From the cell containing the given text, extract its center point as [X, Y] coordinate. 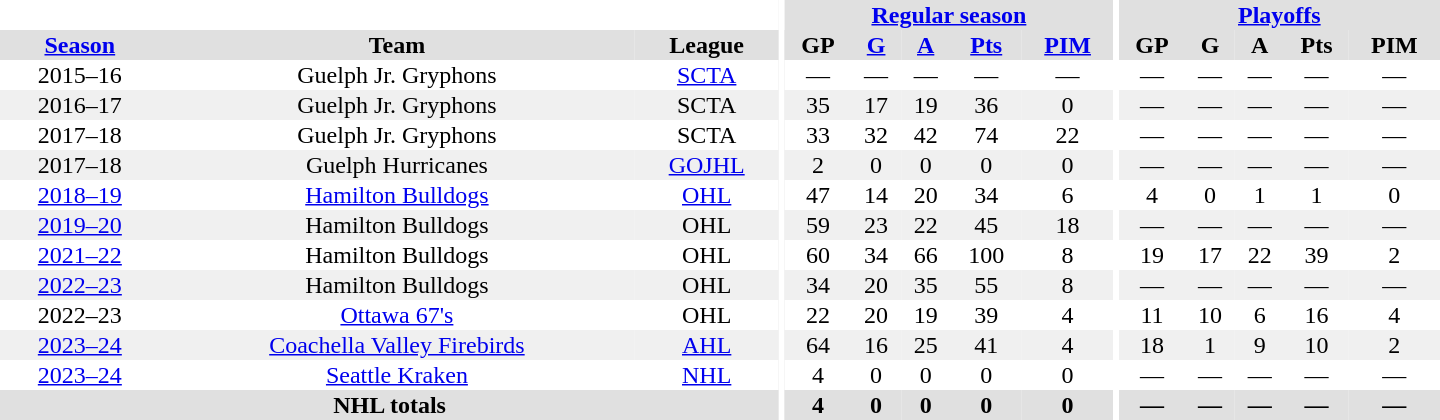
14 [876, 195]
42 [926, 135]
33 [818, 135]
Ottawa 67's [397, 315]
Season [80, 45]
GOJHL [706, 165]
2019–20 [80, 225]
11 [1152, 315]
Guelph Hurricanes [397, 165]
74 [986, 135]
2016–17 [80, 105]
2018–19 [80, 195]
55 [986, 285]
25 [926, 345]
Playoffs [1280, 15]
41 [986, 345]
Coachella Valley Firebirds [397, 345]
NHL totals [390, 405]
9 [1260, 345]
Team [397, 45]
60 [818, 255]
23 [876, 225]
32 [876, 135]
45 [986, 225]
59 [818, 225]
NHL [706, 375]
100 [986, 255]
2021–22 [80, 255]
Regular season [949, 15]
36 [986, 105]
League [706, 45]
AHL [706, 345]
64 [818, 345]
66 [926, 255]
2015–16 [80, 75]
47 [818, 195]
Seattle Kraken [397, 375]
